Output the [X, Y] coordinate of the center of the cell containing the given text.  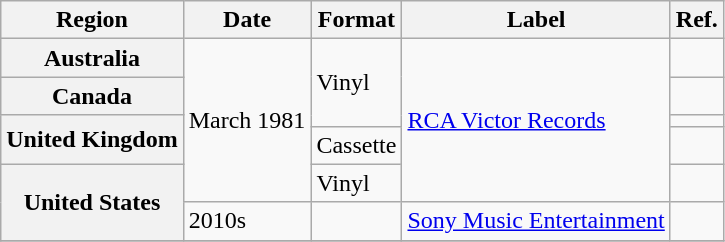
Region [92, 20]
Label [536, 20]
Canada [92, 96]
United States [92, 202]
March 1981 [247, 120]
2010s [247, 221]
Cassette [356, 145]
Sony Music Entertainment [536, 221]
Date [247, 20]
Ref. [696, 20]
Australia [92, 58]
RCA Victor Records [536, 120]
Format [356, 20]
United Kingdom [92, 140]
